Extract the (X, Y) coordinate from the center of the cell holding the provided text.  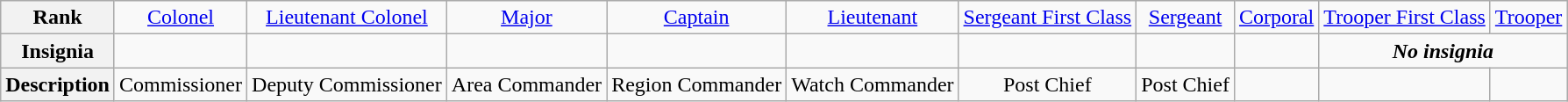
Sergeant (1186, 18)
Deputy Commissioner (347, 84)
Corporal (1276, 18)
Colonel (181, 18)
Trooper First Class (1405, 18)
Lieutenant (873, 18)
Region Commander (696, 84)
Insignia (58, 51)
Description (58, 84)
Watch Commander (873, 84)
Rank (58, 18)
Commissioner (181, 84)
Lieutenant Colonel (347, 18)
No insignia (1443, 51)
Captain (696, 18)
Major (526, 18)
Trooper (1529, 18)
Sergeant First Class (1047, 18)
Area Commander (526, 84)
